Return (x, y) of the center of cell containing provided text 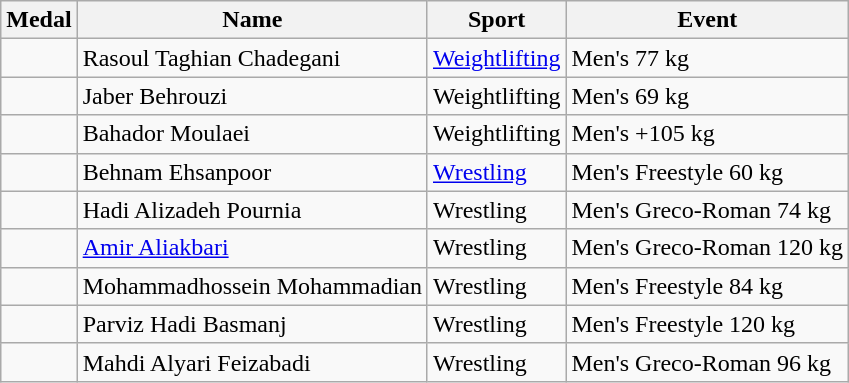
Medal (39, 20)
Rasoul Taghian Chadegani (252, 58)
Jaber Behrouzi (252, 96)
Men's Freestyle 60 kg (708, 172)
Men's +105 kg (708, 134)
Men's Greco-Roman 74 kg (708, 210)
Amir Aliakbari (252, 248)
Men's 77 kg (708, 58)
Men's 69 kg (708, 96)
Hadi Alizadeh Pournia (252, 210)
Behnam Ehsanpoor (252, 172)
Sport (496, 20)
Men's Greco-Roman 96 kg (708, 362)
Mahdi Alyari Feizabadi (252, 362)
Men's Freestyle 120 kg (708, 324)
Men's Greco-Roman 120 kg (708, 248)
Parviz Hadi Basmanj (252, 324)
Name (252, 20)
Men's Freestyle 84 kg (708, 286)
Event (708, 20)
Mohammadhossein Mohammadian (252, 286)
Bahador Moulaei (252, 134)
